Search for the cell housing the specified text and yield its (x, y) center coordinate. 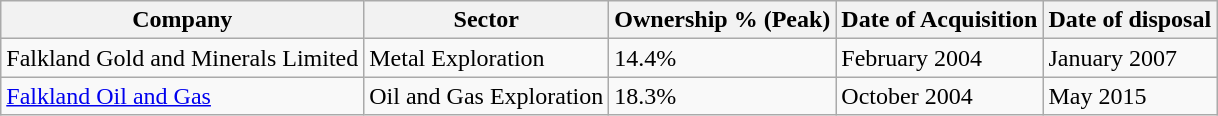
October 2004 (940, 96)
Metal Exploration (486, 58)
January 2007 (1130, 58)
Sector (486, 20)
Company (182, 20)
Falkland Oil and Gas (182, 96)
Oil and Gas Exploration (486, 96)
Ownership % (Peak) (722, 20)
14.4% (722, 58)
Falkland Gold and Minerals Limited (182, 58)
Date of disposal (1130, 20)
February 2004 (940, 58)
18.3% (722, 96)
May 2015 (1130, 96)
Date of Acquisition (940, 20)
